Provide the (X, Y) coordinate of the cell's center where the given text is located.  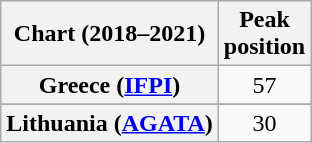
57 (264, 85)
Greece (IFPI) (110, 85)
Lithuania (AGATA) (110, 123)
Peakposition (264, 34)
Chart (2018–2021) (110, 34)
30 (264, 123)
